Provide the (X, Y) coordinate of the cell's center where the given text is located.  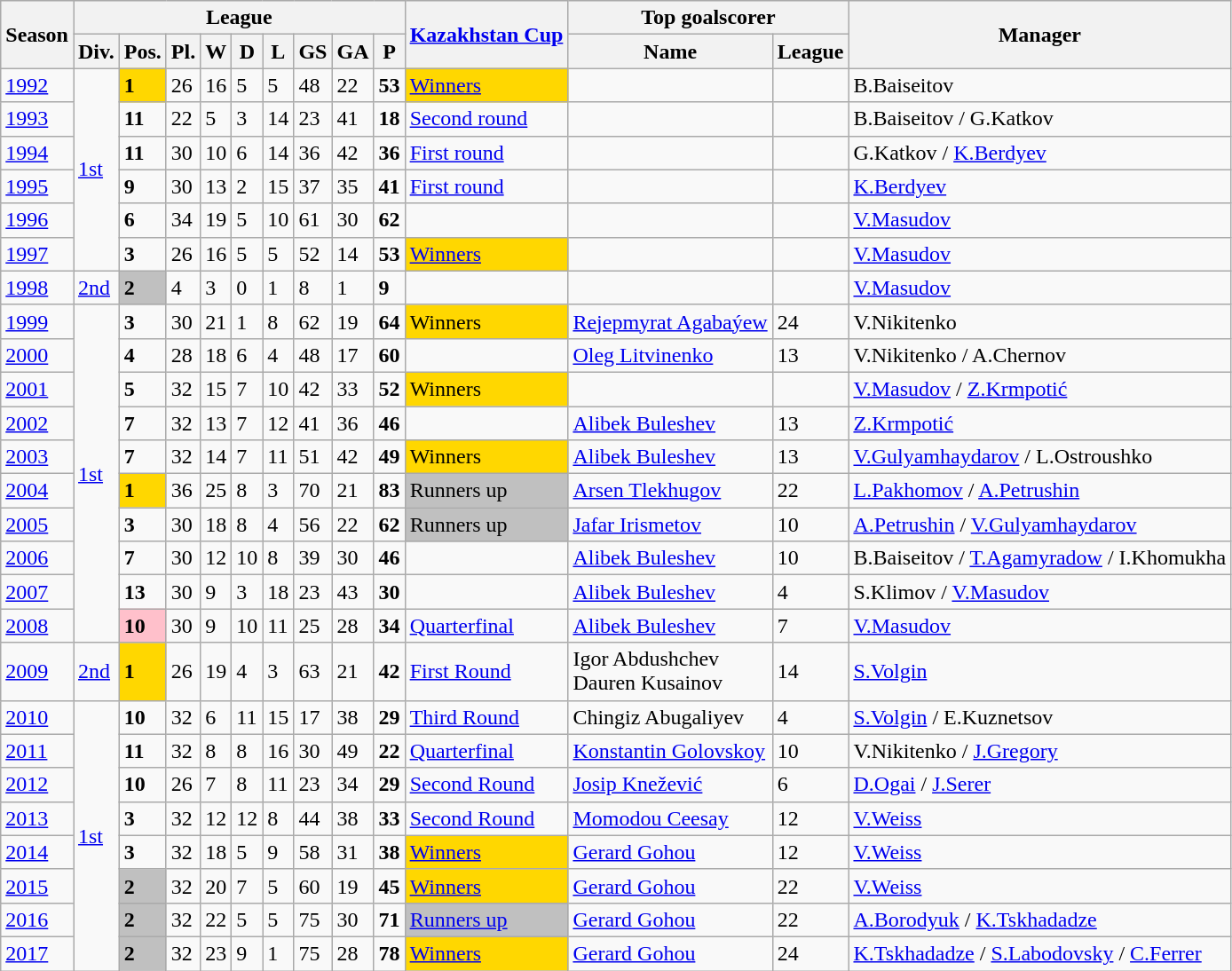
2004 (37, 491)
Konstantin Golovskoy (670, 751)
2012 (37, 785)
2015 (37, 886)
37 (312, 186)
Div. (96, 51)
1994 (37, 153)
1992 (37, 85)
1995 (37, 186)
2001 (37, 389)
1993 (37, 119)
2002 (37, 423)
L (279, 51)
70 (312, 491)
43 (353, 592)
45 (389, 886)
2007 (37, 592)
83 (389, 491)
35 (353, 186)
2010 (37, 717)
Jafar Irismetov (670, 525)
Kazakhstan Cup (486, 35)
1999 (37, 321)
B.Baiseitov (1040, 85)
2011 (37, 751)
63 (312, 671)
1996 (37, 220)
S.Volgin (1040, 671)
71 (389, 920)
Chingiz Abugaliyev (670, 717)
B.Baiseitov / T.Agamyradow / I.Khomukha (1040, 558)
Season (37, 35)
Arsen Tlekhugov (670, 491)
L.Pakhomov / A.Petrushin (1040, 491)
B.Baiseitov / G.Katkov (1040, 119)
Oleg Litvinenko (670, 355)
51 (312, 457)
61 (312, 220)
Momodou Ceesay (670, 818)
2017 (37, 953)
20 (217, 886)
First Round (486, 671)
S.Volgin / E.Kuznetsov (1040, 717)
Pl. (183, 51)
2008 (37, 626)
2013 (37, 818)
2009 (37, 671)
Third Round (486, 717)
S.Klimov / V.Masudov (1040, 592)
K.Berdyev (1040, 186)
Second round (486, 119)
2003 (37, 457)
G.Katkov / K.Berdyev (1040, 153)
2014 (37, 852)
Manager (1040, 35)
V.Nikitenko / A.Chernov (1040, 355)
31 (353, 852)
Top goalscorer (708, 18)
W (217, 51)
Igor Abdushchev Dauren Kusainov (670, 671)
1997 (37, 254)
39 (312, 558)
2016 (37, 920)
0 (247, 288)
Pos. (142, 51)
V.Masudov / Z.Krmpotić (1040, 389)
Rejepmyrat Agabaýew (670, 321)
V.Nikitenko / J.Gregory (1040, 751)
K.Tskhadadze / S.Labodovsky / C.Ferrer (1040, 953)
P (389, 51)
1998 (37, 288)
44 (312, 818)
GA (353, 51)
78 (389, 953)
2000 (37, 355)
Josip Knežević (670, 785)
A.Borodyuk / K.Tskhadadze (1040, 920)
56 (312, 525)
V.Gulyamhaydarov / L.Ostroushko (1040, 457)
64 (389, 321)
D.Ogai / J.Serer (1040, 785)
D (247, 51)
2006 (37, 558)
GS (312, 51)
V.Nikitenko (1040, 321)
Name (670, 51)
2005 (37, 525)
58 (312, 852)
A.Petrushin / V.Gulyamhaydarov (1040, 525)
Z.Krmpotić (1040, 423)
